Scan for the cell matching the given text and deliver its (x, y) coordinate at center. 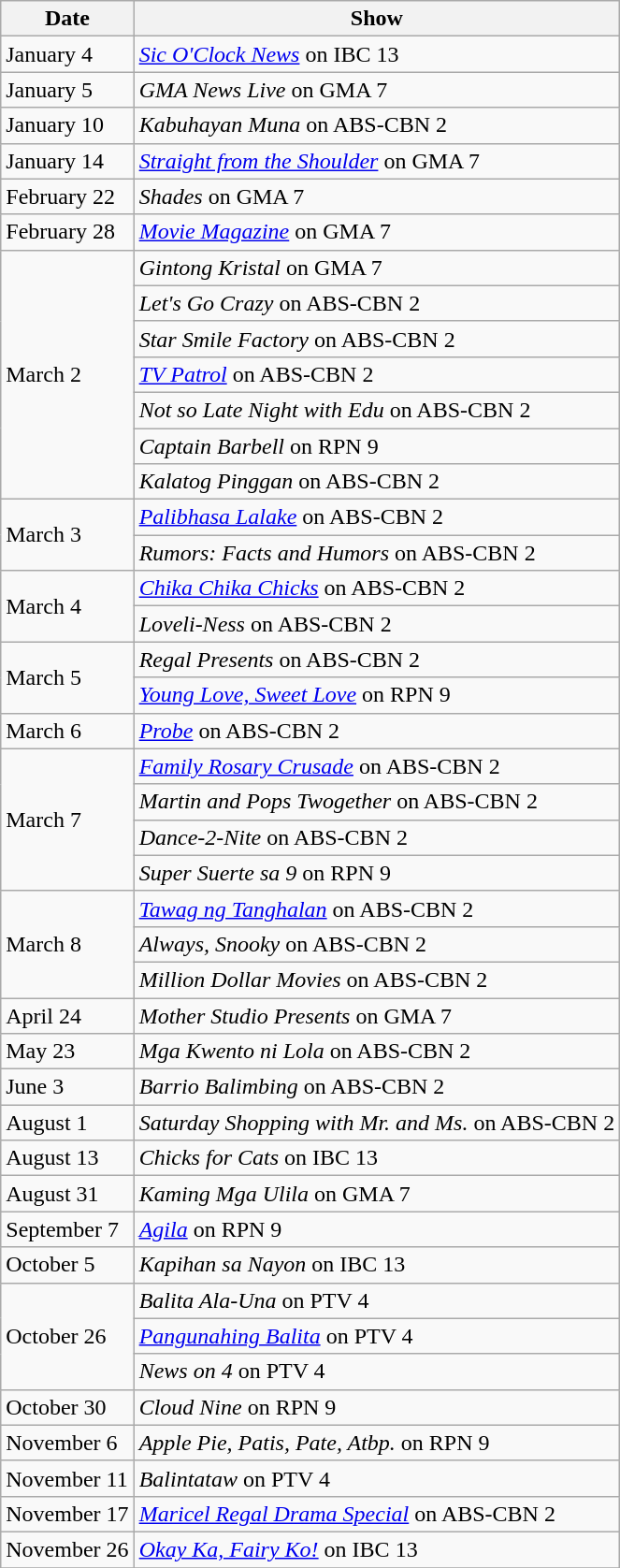
April 24 (67, 1015)
Chicks for Cats on IBC 13 (377, 1158)
Okay Ka, Fairy Ko! on IBC 13 (377, 1549)
TV Patrol on ABS-CBN 2 (377, 374)
November 6 (67, 1443)
Mga Kwento ni Lola on ABS-CBN 2 (377, 1052)
February 22 (67, 196)
Million Dollar Movies on ABS-CBN 2 (377, 980)
October 26 (67, 1336)
August 1 (67, 1123)
February 28 (67, 232)
Balita Ala-Una on PTV 4 (377, 1300)
Kabuhayan Muna on ABS-CBN 2 (377, 125)
Gintong Kristal on GMA 7 (377, 268)
Agila on RPN 9 (377, 1229)
Sic O'Clock News on IBC 13 (377, 54)
Movie Magazine on GMA 7 (377, 232)
Probe on ABS-CBN 2 (377, 731)
Star Smile Factory on ABS-CBN 2 (377, 339)
March 2 (67, 374)
Pangunahing Balita on PTV 4 (377, 1336)
March 4 (67, 606)
News on 4 on PTV 4 (377, 1372)
Straight from the Shoulder on GMA 7 (377, 161)
Date (67, 19)
January 10 (67, 125)
Barrio Balimbing on ABS-CBN 2 (377, 1087)
August 31 (67, 1194)
Let's Go Crazy on ABS-CBN 2 (377, 303)
Martin and Pops Twogether on ABS-CBN 2 (377, 802)
Apple Pie, Patis, Pate, Atbp. on RPN 9 (377, 1443)
Kaming Mga Ulila on GMA 7 (377, 1194)
Cloud Nine on RPN 9 (377, 1407)
March 3 (67, 535)
March 7 (67, 820)
Mother Studio Presents on GMA 7 (377, 1015)
May 23 (67, 1052)
Captain Barbell on RPN 9 (377, 446)
Chika Chika Chicks on ABS-CBN 2 (377, 588)
November 26 (67, 1549)
Kapihan sa Nayon on IBC 13 (377, 1265)
September 7 (67, 1229)
Dance-2-Nite on ABS-CBN 2 (377, 837)
March 8 (67, 944)
November 17 (67, 1514)
October 30 (67, 1407)
March 5 (67, 677)
October 5 (67, 1265)
Kalatog Pinggan on ABS-CBN 2 (377, 482)
Young Love, Sweet Love on RPN 9 (377, 695)
Rumors: Facts and Humors on ABS-CBN 2 (377, 553)
Maricel Regal Drama Special on ABS-CBN 2 (377, 1514)
August 13 (67, 1158)
Saturday Shopping with Mr. and Ms. on ABS-CBN 2 (377, 1123)
Regal Presents on ABS-CBN 2 (377, 660)
January 5 (67, 90)
January 14 (67, 161)
Balintataw on PTV 4 (377, 1478)
Always, Snooky on ABS-CBN 2 (377, 944)
Not so Late Night with Edu on ABS-CBN 2 (377, 410)
Palibhasa Lalake on ABS-CBN 2 (377, 517)
January 4 (67, 54)
June 3 (67, 1087)
Shades on GMA 7 (377, 196)
November 11 (67, 1478)
Super Suerte sa 9 on RPN 9 (377, 873)
Family Rosary Crusade on ABS-CBN 2 (377, 766)
GMA News Live on GMA 7 (377, 90)
Loveli-Ness on ABS-CBN 2 (377, 624)
March 6 (67, 731)
Tawag ng Tanghalan on ABS-CBN 2 (377, 908)
Show (377, 19)
